Find where the given text appears and provide that cell's center as (X, Y) coordinate. 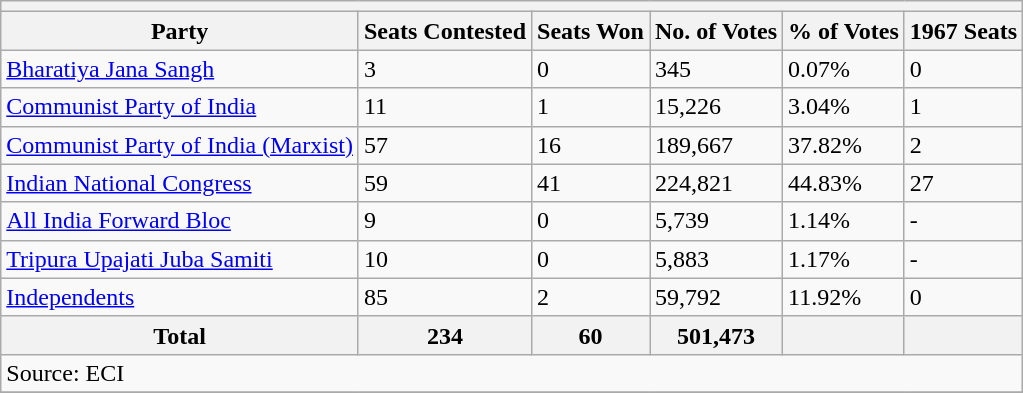
5,739 (716, 221)
Bharatiya Jana Sangh (180, 69)
5,883 (716, 259)
41 (591, 183)
Tripura Upajati Juba Samiti (180, 259)
No. of Votes (716, 31)
16 (591, 145)
0.07% (844, 69)
3.04% (844, 107)
57 (444, 145)
Party (180, 31)
189,667 (716, 145)
Independents (180, 297)
11.92% (844, 297)
9 (444, 221)
All India Forward Bloc (180, 221)
1.17% (844, 259)
1.14% (844, 221)
10 (444, 259)
Communist Party of India (180, 107)
44.83% (844, 183)
Total (180, 335)
Source: ECI (512, 373)
% of Votes (844, 31)
60 (591, 335)
3 (444, 69)
1967 Seats (963, 31)
Seats Won (591, 31)
59,792 (716, 297)
37.82% (844, 145)
59 (444, 183)
224,821 (716, 183)
Seats Contested (444, 31)
345 (716, 69)
27 (963, 183)
15,226 (716, 107)
11 (444, 107)
501,473 (716, 335)
Communist Party of India (Marxist) (180, 145)
Indian National Congress (180, 183)
234 (444, 335)
85 (444, 297)
